For the text-containing cell, return its midpoint in [x, y] coordinate format. 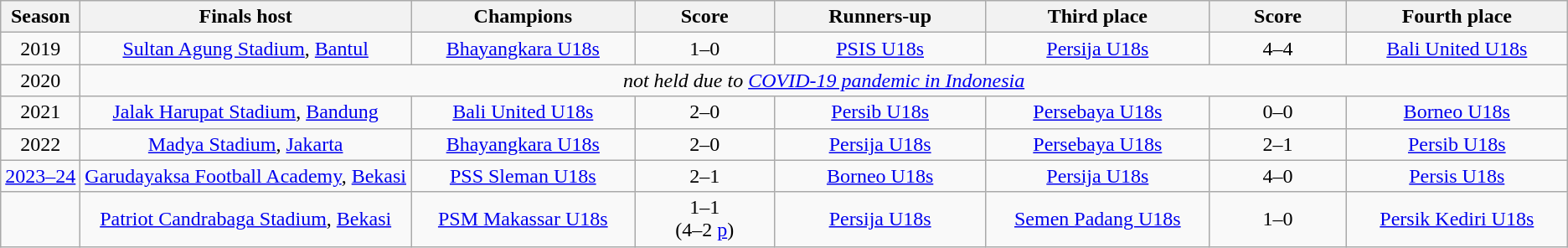
Persik Kediri U18s [1457, 220]
Jalak Harupat Stadium, Bandung [246, 112]
Finals host [246, 17]
4–4 [1278, 49]
Garudayaksa Football Academy, Bekasi [246, 176]
Runners-up [879, 17]
1–1(4–2 p) [704, 220]
PSS Sleman U18s [523, 176]
PSIS U18s [879, 49]
Third place [1097, 17]
PSM Makassar U18s [523, 220]
2023–24 [40, 176]
Season [40, 17]
2022 [40, 144]
Champions [523, 17]
not held due to COVID-19 pandemic in Indonesia [824, 80]
2021 [40, 112]
0–0 [1278, 112]
Patriot Candrabaga Stadium, Bekasi [246, 220]
2020 [40, 80]
2019 [40, 49]
Fourth place [1457, 17]
4–0 [1278, 176]
Sultan Agung Stadium, Bantul [246, 49]
Persis U18s [1457, 176]
Semen Padang U18s [1097, 220]
Madya Stadium, Jakarta [246, 144]
